Determine the (X, Y) coordinate at the center of the cell enclosing the given text.  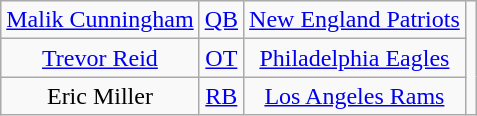
QB (221, 20)
Los Angeles Rams (355, 96)
Malik Cunningham (100, 20)
New England Patriots (355, 20)
Philadelphia Eagles (355, 58)
OT (221, 58)
RB (221, 96)
Trevor Reid (100, 58)
Eric Miller (100, 96)
